Find where the given text appears and provide that cell's center as [X, Y] coordinate. 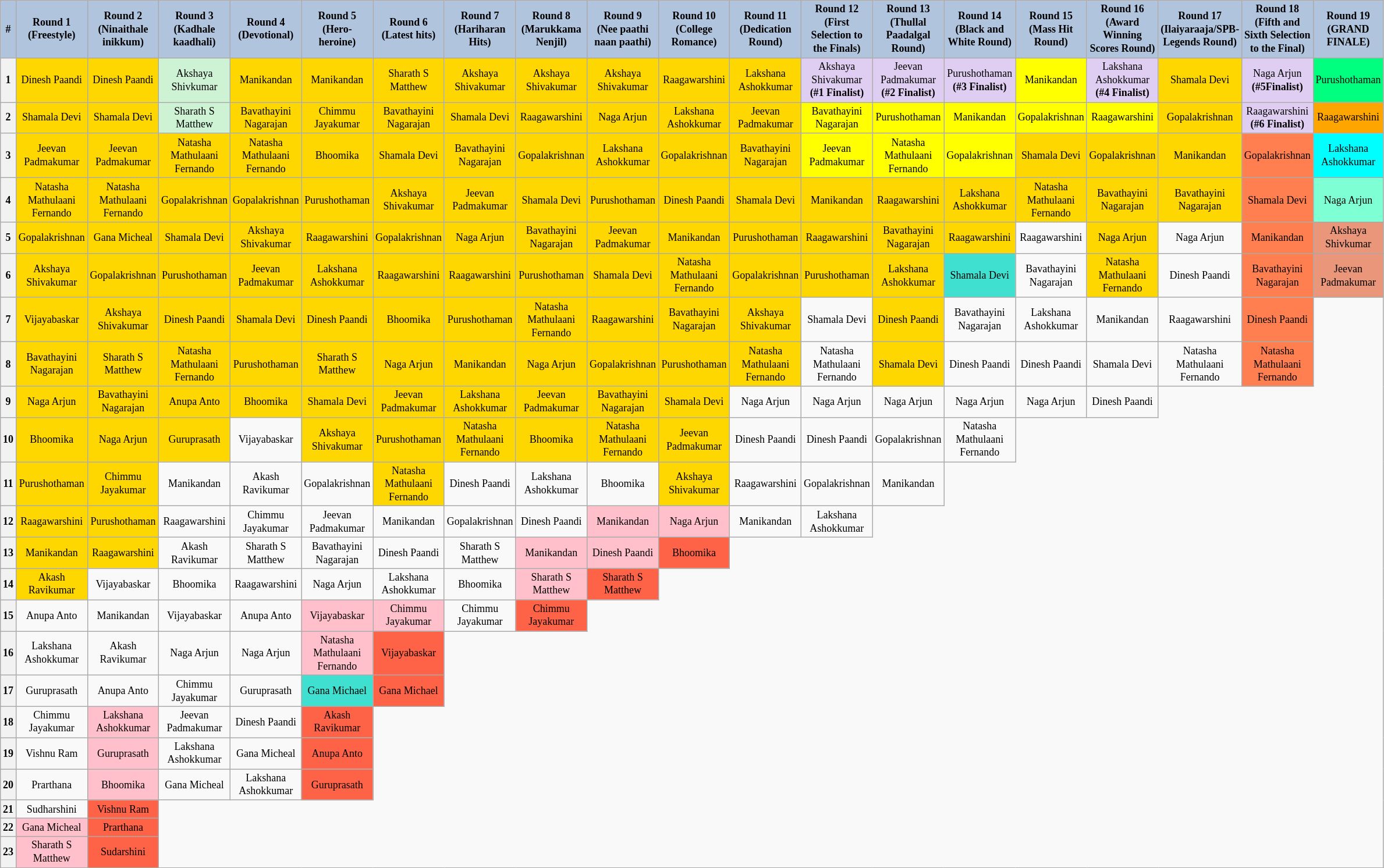
Jeevan Padmakumar(#2 Finalist) [908, 80]
3 [8, 155]
Round 17(Ilaiyaraaja/SPB- Legends Round) [1200, 29]
Round 6(Latest hits) [409, 29]
Purushothaman(#3 Finalist) [980, 80]
20 [8, 785]
Round 13(Thullal Paadalgal Round) [908, 29]
12 [8, 522]
23 [8, 852]
Raagawarshini(#6 Finalist) [1277, 118]
Round 10(College Romance) [694, 29]
Akshaya Shivakumar(#1 Finalist) [837, 80]
Round 1(Freestyle) [51, 29]
Round 15(Mass Hit Round) [1051, 29]
7 [8, 319]
Round 8(Marukkama Nenjil) [552, 29]
22 [8, 827]
19 [8, 753]
5 [8, 238]
4 [8, 200]
8 [8, 364]
Round 7(Hariharan Hits) [480, 29]
6 [8, 275]
16 [8, 653]
Round 9(Nee paathi naan paathi) [623, 29]
9 [8, 402]
Round 4(Devotional) [265, 29]
10 [8, 439]
11 [8, 484]
17 [8, 691]
Lakshana Ashokkumar(#4 Finalist) [1122, 80]
14 [8, 584]
Round 14(Black and White Round) [980, 29]
21 [8, 809]
Round 19(GRAND FINALE) [1348, 29]
Round 5(Hero-heroine) [338, 29]
Round 2(Ninaithale inikkum) [123, 29]
18 [8, 722]
Sudharshini [51, 809]
Round 16(Award Winning Scores Round) [1122, 29]
Round 12(First Selection to the Finals) [837, 29]
Sudarshini [123, 852]
Round 18(Fifth and Sixth Selection to the Final) [1277, 29]
Round 3(Kadhale kaadhali) [194, 29]
15 [8, 616]
1 [8, 80]
Round 11(Dedication Round) [766, 29]
13 [8, 553]
2 [8, 118]
Naga Arjun(#5Finalist) [1277, 80]
# [8, 29]
